Provide the [X, Y] coordinate of the cell's center where the given text is located.  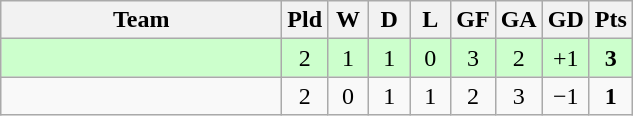
L [430, 20]
GD [566, 20]
GA [518, 20]
Pts [610, 20]
Team [142, 20]
D [390, 20]
GF [473, 20]
Pld [305, 20]
W [348, 20]
+1 [566, 58]
−1 [566, 96]
